Return (X, Y) of the center of cell containing provided text 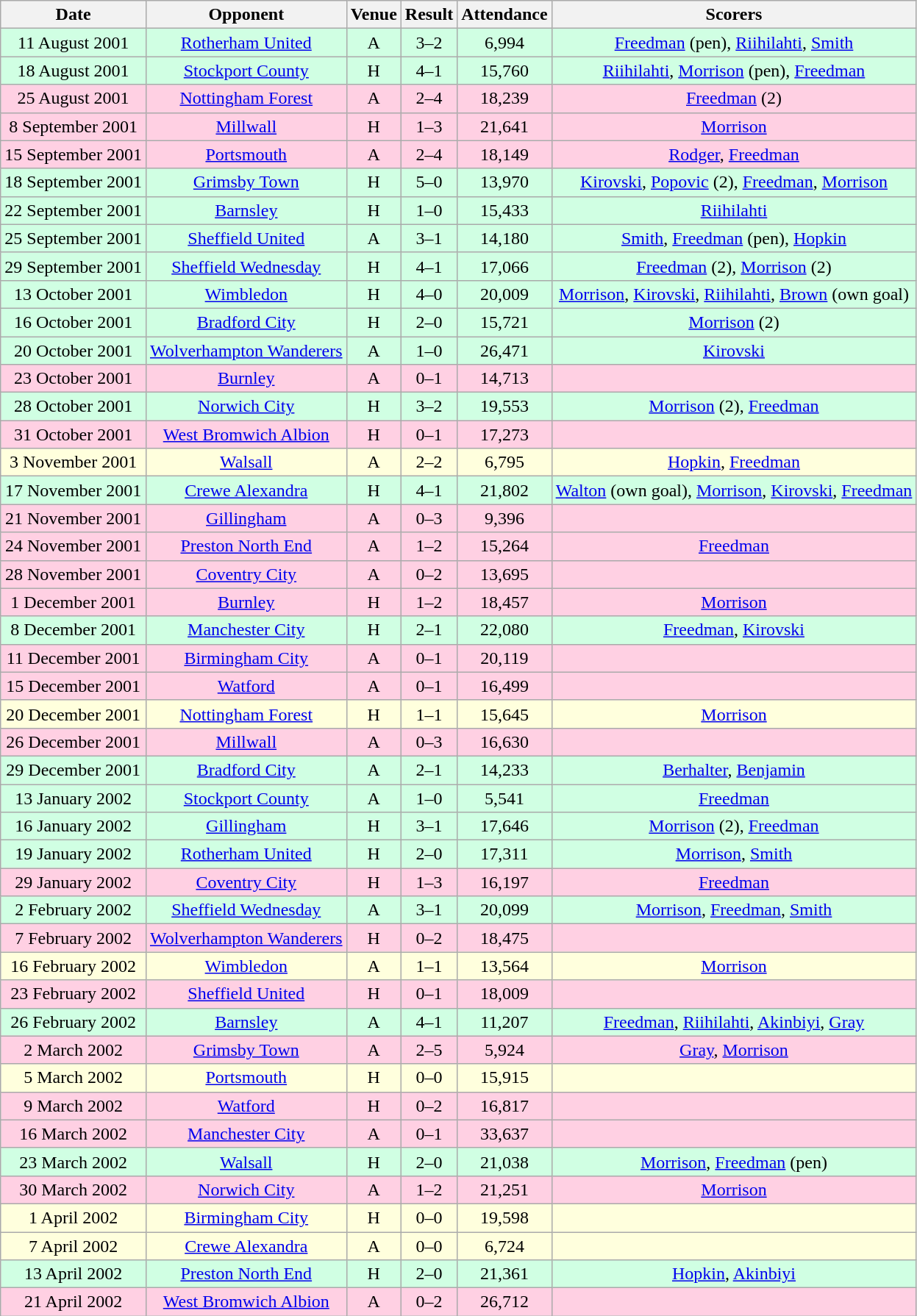
Walton (own goal), Morrison, Kirovski, Freedman (734, 490)
13,564 (504, 966)
15,721 (504, 322)
11 December 2001 (74, 658)
21 November 2001 (74, 518)
31 October 2001 (74, 435)
17 November 2001 (74, 490)
16,817 (504, 1106)
26,712 (504, 1302)
Opponent (246, 15)
Date (74, 15)
Freedman (2), Morrison (2) (734, 266)
2 February 2002 (74, 910)
15,760 (504, 71)
15 September 2001 (74, 154)
20 December 2001 (74, 714)
21,802 (504, 490)
21,641 (504, 126)
Gray, Morrison (734, 1050)
17,273 (504, 435)
25 September 2001 (74, 238)
16 February 2002 (74, 966)
6,795 (504, 462)
15 December 2001 (74, 686)
1 April 2002 (74, 1217)
21 April 2002 (74, 1302)
Smith, Freedman (pen), Hopkin (734, 238)
6,994 (504, 43)
15,915 (504, 1078)
29 September 2001 (74, 266)
11 August 2001 (74, 43)
Freedman (2) (734, 99)
18 September 2001 (74, 182)
Kirovski (734, 351)
14,233 (504, 770)
Result (429, 15)
22,080 (504, 630)
21,361 (504, 1274)
8 December 2001 (74, 630)
Morrison (2) (734, 322)
Kirovski, Popovic (2), Freedman, Morrison (734, 182)
5,924 (504, 1050)
Freedman (pen), Riihilahti, Smith (734, 43)
3 November 2001 (74, 462)
16 October 2001 (74, 322)
Hopkin, Akinbiyi (734, 1274)
15,645 (504, 714)
26 February 2002 (74, 1022)
Rodger, Freedman (734, 154)
20,099 (504, 910)
18,457 (504, 602)
4–0 (429, 294)
18,239 (504, 99)
Berhalter, Benjamin (734, 770)
16 January 2002 (74, 826)
25 August 2001 (74, 99)
14,713 (504, 379)
5 March 2002 (74, 1078)
5,541 (504, 798)
Riihilahti, Morrison (pen), Freedman (734, 71)
21,251 (504, 1190)
2 March 2002 (74, 1050)
2–2 (429, 462)
26,471 (504, 351)
21,038 (504, 1162)
19,598 (504, 1217)
17,646 (504, 826)
Freedman, Riihilahti, Akinbiyi, Gray (734, 1022)
Hopkin, Freedman (734, 462)
11,207 (504, 1022)
23 February 2002 (74, 994)
24 November 2001 (74, 546)
13,695 (504, 574)
15,264 (504, 546)
Attendance (504, 15)
Riihilahti (734, 210)
23 October 2001 (74, 379)
5–0 (429, 182)
18,149 (504, 154)
9 March 2002 (74, 1106)
14,180 (504, 238)
9,396 (504, 518)
18,009 (504, 994)
7 February 2002 (74, 938)
16,499 (504, 686)
17,066 (504, 266)
16,630 (504, 742)
Morrison, Kirovski, Riihilahti, Brown (own goal) (734, 294)
19 January 2002 (74, 854)
28 October 2001 (74, 407)
18 August 2001 (74, 71)
16,197 (504, 882)
26 December 2001 (74, 742)
19,553 (504, 407)
30 March 2002 (74, 1190)
33,637 (504, 1134)
7 April 2002 (74, 1246)
1 December 2001 (74, 602)
23 March 2002 (74, 1162)
17,311 (504, 854)
22 September 2001 (74, 210)
2–5 (429, 1050)
16 March 2002 (74, 1134)
18,475 (504, 938)
20,119 (504, 658)
Freedman, Kirovski (734, 630)
Morrison, Freedman, Smith (734, 910)
13 October 2001 (74, 294)
13 April 2002 (74, 1274)
15,433 (504, 210)
Morrison, Freedman (pen) (734, 1162)
20,009 (504, 294)
20 October 2001 (74, 351)
6,724 (504, 1246)
Scorers (734, 15)
Venue (374, 15)
13,970 (504, 182)
29 December 2001 (74, 770)
Morrison, Smith (734, 854)
8 September 2001 (74, 126)
28 November 2001 (74, 574)
13 January 2002 (74, 798)
29 January 2002 (74, 882)
